Identify which cell holds the provided text, then report its (x, y) central coordinate. 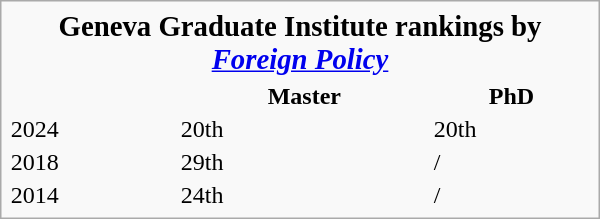
Master (304, 96)
2018 (92, 162)
2024 (92, 129)
24th (304, 195)
2014 (92, 195)
Geneva Graduate Institute rankings by Foreign Policy (300, 44)
PhD (511, 96)
29th (304, 162)
